Search for the cell housing the specified text and yield its (X, Y) center coordinate. 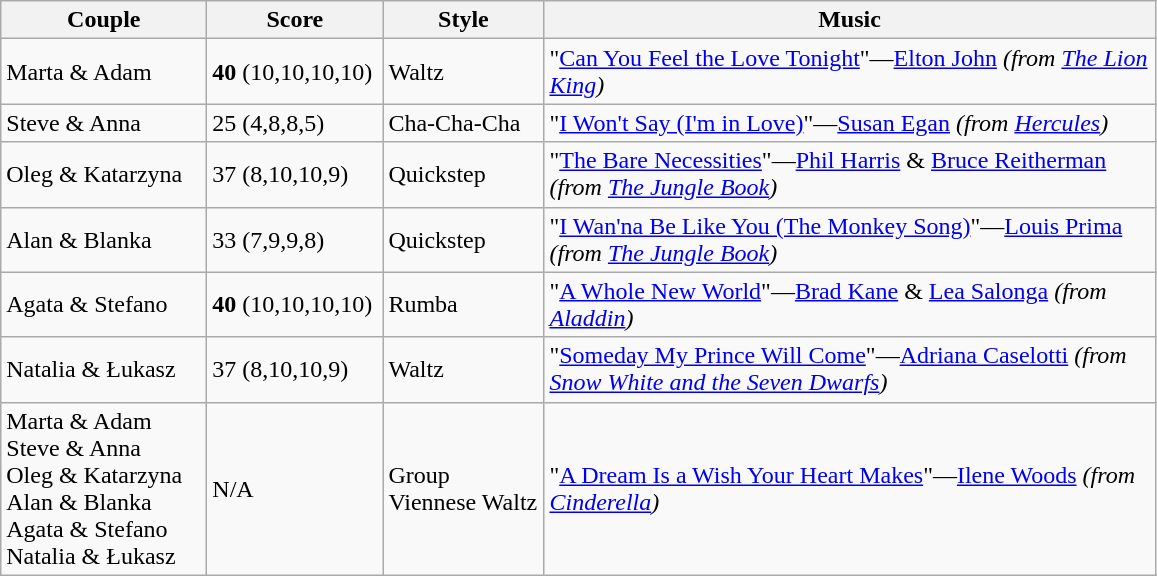
Group Viennese Waltz (464, 488)
33 (7,9,9,8) (295, 240)
Steve & Anna (104, 123)
Marta & AdamSteve & AnnaOleg & KatarzynaAlan & BlankaAgata & StefanoNatalia & Łukasz (104, 488)
Score (295, 20)
Natalia & Łukasz (104, 370)
Music (850, 20)
N/A (295, 488)
Cha-Cha-Cha (464, 123)
Style (464, 20)
Alan & Blanka (104, 240)
"Can You Feel the Love Tonight"—Elton John (from The Lion King) (850, 72)
"Someday My Prince Will Come"—Adriana Caselotti (from Snow White and the Seven Dwarfs) (850, 370)
Couple (104, 20)
Oleg & Katarzyna (104, 174)
25 (4,8,8,5) (295, 123)
"I Wan'na Be Like You (The Monkey Song)"—Louis Prima (from The Jungle Book) (850, 240)
Agata & Stefano (104, 304)
Marta & Adam (104, 72)
"A Whole New World"—Brad Kane & Lea Salonga (from Aladdin) (850, 304)
"I Won't Say (I'm in Love)"—Susan Egan (from Hercules) (850, 123)
Rumba (464, 304)
"A Dream Is a Wish Your Heart Makes"—Ilene Woods (from Cinderella) (850, 488)
"The Bare Necessities"—Phil Harris & Bruce Reitherman (from The Jungle Book) (850, 174)
